Extract the [X, Y] coordinate from the center of the cell holding the provided text.  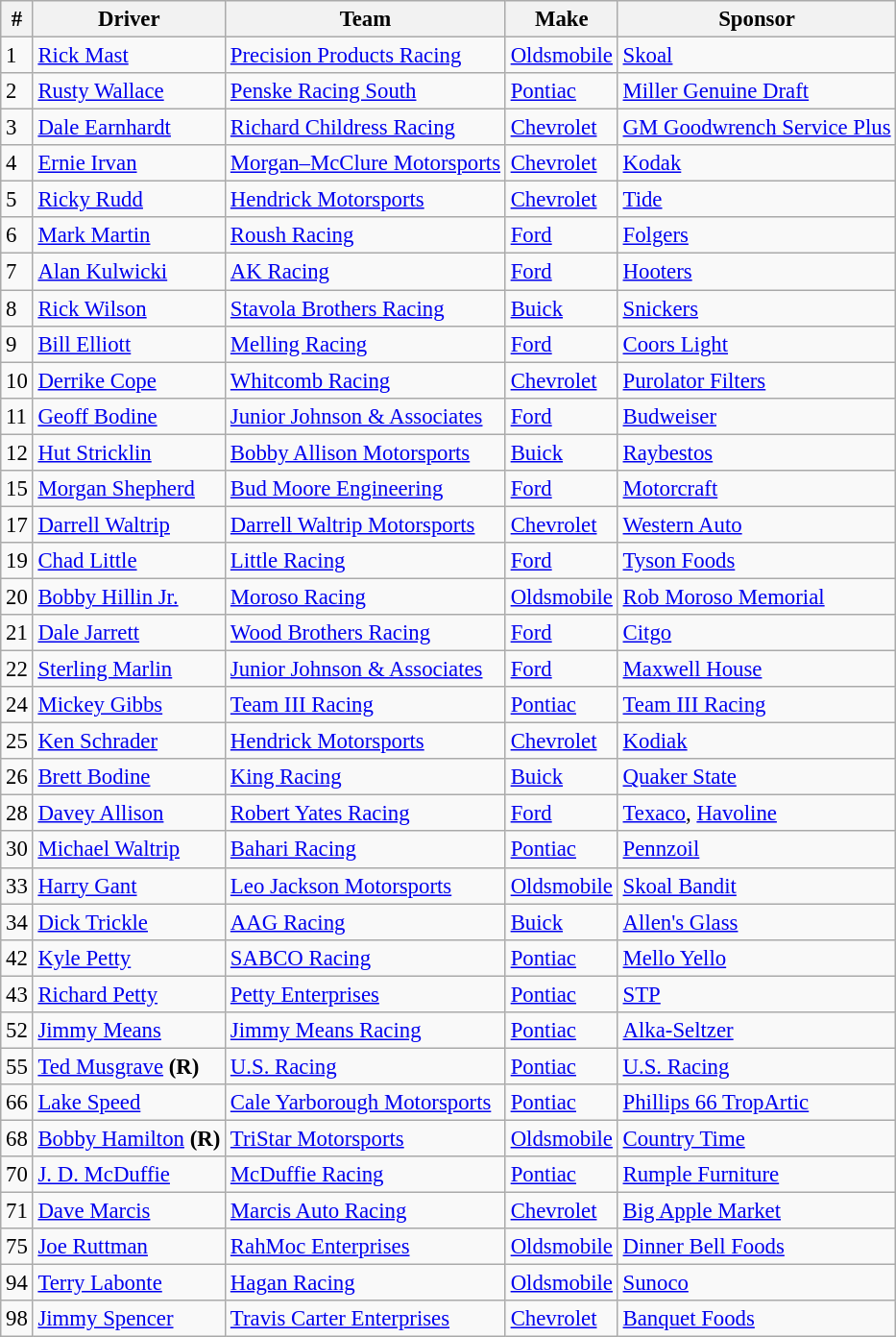
Sponsor [757, 19]
Geoff Bodine [129, 416]
Raybestos [757, 452]
Bobby Allison Motorsports [366, 452]
Tyson Foods [757, 561]
20 [17, 596]
Sunoco [757, 1283]
Hooters [757, 272]
Dinner Bell Foods [757, 1247]
Rusty Wallace [129, 91]
Dick Trickle [129, 922]
19 [17, 561]
Western Auto [757, 524]
Travis Carter Enterprises [366, 1319]
Jimmy Means Racing [366, 1031]
Budweiser [757, 416]
Mickey Gibbs [129, 705]
Dale Jarrett [129, 633]
4 [17, 163]
8 [17, 308]
Snickers [757, 308]
28 [17, 814]
34 [17, 922]
9 [17, 344]
Stavola Brothers Racing [366, 308]
Rob Moroso Memorial [757, 596]
5 [17, 200]
Petty Enterprises [366, 994]
Kodiak [757, 741]
26 [17, 777]
30 [17, 850]
Moroso Racing [366, 596]
Hagan Racing [366, 1283]
Tide [757, 200]
68 [17, 1138]
Harry Gant [129, 886]
71 [17, 1211]
Dave Marcis [129, 1211]
AAG Racing [366, 922]
43 [17, 994]
Chad Little [129, 561]
Bill Elliott [129, 344]
15 [17, 489]
Pennzoil [757, 850]
Morgan–McClure Motorsports [366, 163]
Bud Moore Engineering [366, 489]
SABCO Racing [366, 958]
7 [17, 272]
55 [17, 1066]
Ted Musgrave (R) [129, 1066]
Richard Petty [129, 994]
Rumple Furniture [757, 1175]
Joe Ruttman [129, 1247]
Make [561, 19]
Precision Products Racing [366, 56]
10 [17, 380]
Derrike Cope [129, 380]
Leo Jackson Motorsports [366, 886]
70 [17, 1175]
# [17, 19]
Ernie Irvan [129, 163]
Michael Waltrip [129, 850]
Alan Kulwicki [129, 272]
Miller Genuine Draft [757, 91]
Whitcomb Racing [366, 380]
24 [17, 705]
Coors Light [757, 344]
1 [17, 56]
6 [17, 235]
Banquet Foods [757, 1319]
Ken Schrader [129, 741]
Mark Martin [129, 235]
Brett Bodine [129, 777]
Team [366, 19]
33 [17, 886]
Cale Yarborough Motorsports [366, 1103]
11 [17, 416]
Allen's Glass [757, 922]
J. D. McDuffie [129, 1175]
Skoal [757, 56]
Driver [129, 19]
Kyle Petty [129, 958]
Robert Yates Racing [366, 814]
25 [17, 741]
King Racing [366, 777]
STP [757, 994]
21 [17, 633]
Folgers [757, 235]
Bobby Hillin Jr. [129, 596]
Phillips 66 TropArtic [757, 1103]
Sterling Marlin [129, 669]
98 [17, 1319]
Country Time [757, 1138]
Motorcraft [757, 489]
17 [17, 524]
3 [17, 128]
Wood Brothers Racing [366, 633]
Morgan Shepherd [129, 489]
Texaco, Havoline [757, 814]
Quaker State [757, 777]
42 [17, 958]
94 [17, 1283]
Richard Childress Racing [366, 128]
Terry Labonte [129, 1283]
TriStar Motorsports [366, 1138]
Melling Racing [366, 344]
Jimmy Means [129, 1031]
Kodak [757, 163]
McDuffie Racing [366, 1175]
Rick Wilson [129, 308]
Purolator Filters [757, 380]
Darrell Waltrip Motorsports [366, 524]
Mello Yello [757, 958]
GM Goodwrench Service Plus [757, 128]
12 [17, 452]
Hut Stricklin [129, 452]
Big Apple Market [757, 1211]
RahMoc Enterprises [366, 1247]
Marcis Auto Racing [366, 1211]
22 [17, 669]
Jimmy Spencer [129, 1319]
Little Racing [366, 561]
52 [17, 1031]
Lake Speed [129, 1103]
Bobby Hamilton (R) [129, 1138]
Darrell Waltrip [129, 524]
Dale Earnhardt [129, 128]
Ricky Rudd [129, 200]
Davey Allison [129, 814]
Alka-Seltzer [757, 1031]
2 [17, 91]
Rick Mast [129, 56]
Maxwell House [757, 669]
Skoal Bandit [757, 886]
Penske Racing South [366, 91]
Roush Racing [366, 235]
75 [17, 1247]
Citgo [757, 633]
AK Racing [366, 272]
66 [17, 1103]
Bahari Racing [366, 850]
